Capture the cell that displays the provided text and extract its (X, Y) central coordinate. 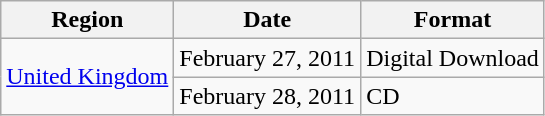
Format (453, 20)
Region (88, 20)
Digital Download (453, 58)
CD (453, 96)
Date (268, 20)
February 28, 2011 (268, 96)
February 27, 2011 (268, 58)
United Kingdom (88, 77)
